Return the (X, Y) coordinate for the center point of the cell that contains the specified text.  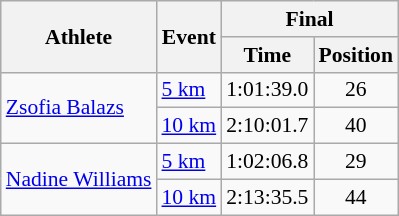
2:10:01.7 (267, 126)
26 (356, 90)
Zsofia Balazs (79, 108)
Athlete (79, 36)
Final (310, 19)
Event (188, 36)
Position (356, 55)
1:02:06.8 (267, 162)
2:13:35.5 (267, 197)
29 (356, 162)
44 (356, 197)
1:01:39.0 (267, 90)
40 (356, 126)
Time (267, 55)
Nadine Williams (79, 180)
